Return the (X, Y) coordinate for the center point of the cell that contains the specified text.  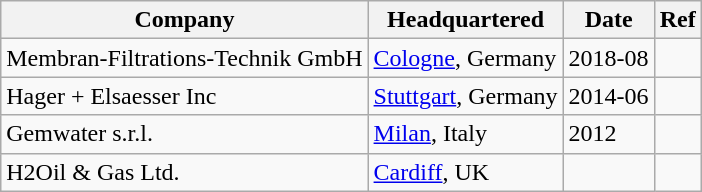
Cologne, Germany (466, 58)
2018-08 (608, 58)
Company (184, 20)
Stuttgart, Germany (466, 96)
2012 (608, 134)
Headquartered (466, 20)
2014-06 (608, 96)
Membran-Filtrations-Technik GmbH (184, 58)
Hager + Elsaesser Inc (184, 96)
H2Oil & Gas Ltd. (184, 172)
Milan, Italy (466, 134)
Cardiff, UK (466, 172)
Date (608, 20)
Ref (678, 20)
Gemwater s.r.l. (184, 134)
